Return the [X, Y] coordinate for the center point of the cell that contains the specified text.  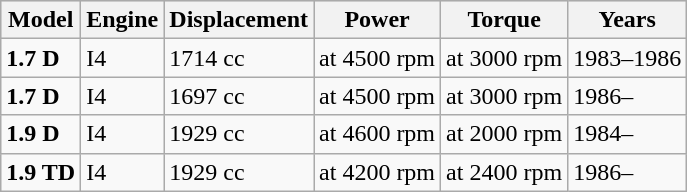
Displacement [239, 20]
at 4600 rpm [378, 134]
1984– [628, 134]
1.9 TD [41, 172]
1983–1986 [628, 58]
1.9 D [41, 134]
1697 cc [239, 96]
Engine [122, 20]
at 2400 rpm [504, 172]
Model [41, 20]
Power [378, 20]
Years [628, 20]
Torque [504, 20]
at 2000 rpm [504, 134]
1714 cc [239, 58]
at 4200 rpm [378, 172]
